From the cell containing the given text, extract its center point as (X, Y) coordinate. 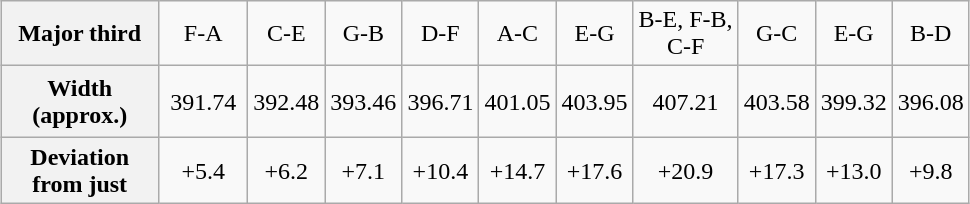
+17.3 (776, 170)
F-A (204, 34)
Deviationfrom just (80, 170)
+10.4 (440, 170)
403.95 (594, 102)
396.71 (440, 102)
D-F (440, 34)
396.08 (930, 102)
A-C (518, 34)
Width(approx.) (80, 102)
401.05 (518, 102)
G-B (364, 34)
+20.9 (686, 170)
392.48 (286, 102)
+14.7 (518, 170)
393.46 (364, 102)
+9.8 (930, 170)
G-C (776, 34)
+13.0 (854, 170)
+5.4 (204, 170)
403.58 (776, 102)
B-E, F-B, C-F (686, 34)
+7.1 (364, 170)
+17.6 (594, 170)
391.74 (204, 102)
B-D (930, 34)
Major third (80, 34)
+6.2 (286, 170)
407.21 (686, 102)
C-E (286, 34)
399.32 (854, 102)
